Find where the given text appears and provide that cell's center as (X, Y) coordinate. 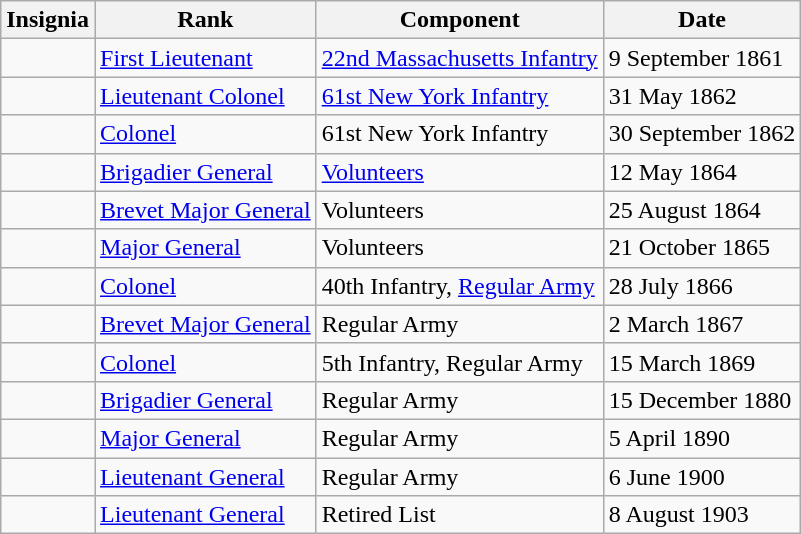
5th Infantry, Regular Army (460, 362)
22nd Massachusetts Infantry (460, 58)
30 September 1862 (702, 134)
15 December 1880 (702, 400)
Retired List (460, 515)
Lieutenant Colonel (206, 96)
28 July 1866 (702, 286)
8 August 1903 (702, 515)
First Lieutenant (206, 58)
25 August 1864 (702, 210)
31 May 1862 (702, 96)
40th Infantry, Regular Army (460, 286)
2 March 1867 (702, 324)
Rank (206, 20)
Insignia (48, 20)
12 May 1864 (702, 172)
5 April 1890 (702, 438)
Component (460, 20)
21 October 1865 (702, 248)
6 June 1900 (702, 477)
9 September 1861 (702, 58)
15 March 1869 (702, 362)
Date (702, 20)
